Search for the cell housing the specified text and yield its [X, Y] center coordinate. 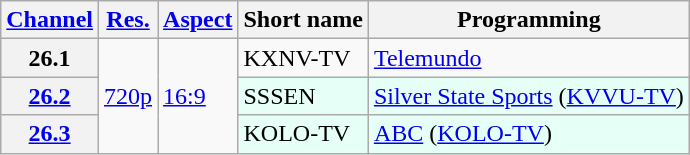
Programming [528, 20]
Short name [303, 20]
Res. [128, 20]
16:9 [198, 96]
26.3 [50, 134]
26.1 [50, 58]
ABC (KOLO-TV) [528, 134]
Aspect [198, 20]
Telemundo [528, 58]
Silver State Sports (KVVU-TV) [528, 96]
Channel [50, 20]
SSSEN [303, 96]
720p [128, 96]
KOLO-TV [303, 134]
KXNV-TV [303, 58]
26.2 [50, 96]
